For the text-containing cell, return its midpoint in (X, Y) coordinate format. 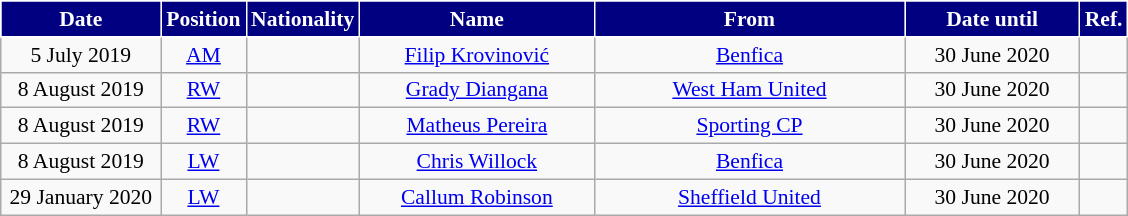
Grady Diangana (476, 90)
Name (476, 19)
West Ham United (749, 90)
Matheus Pereira (476, 126)
Date (81, 19)
Filip Krovinović (476, 55)
Date until (992, 19)
From (749, 19)
Callum Robinson (476, 197)
5 July 2019 (81, 55)
Sheffield United (749, 197)
Chris Willock (476, 162)
AM (204, 55)
Position (204, 19)
Sporting CP (749, 126)
29 January 2020 (81, 197)
Nationality (302, 19)
Ref. (1104, 19)
